Find where the given text appears and provide that cell's center as [x, y] coordinate. 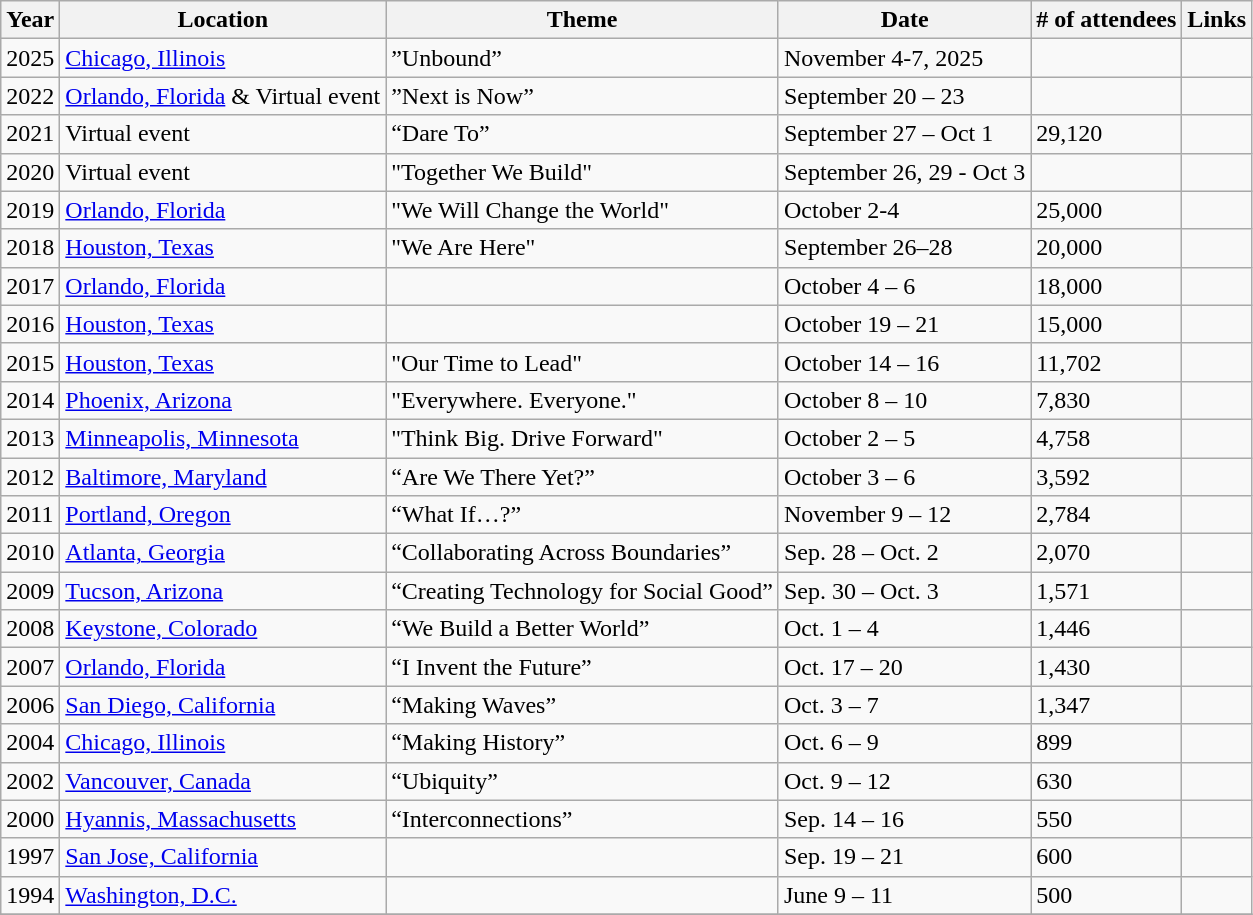
# of attendees [1106, 20]
September 27 – Oct 1 [904, 134]
October 8 – 10 [904, 400]
Year [30, 20]
2025 [30, 58]
"We Are Here" [582, 248]
Phoenix, Arizona [223, 400]
”Next is Now” [582, 96]
Theme [582, 20]
“Dare To” [582, 134]
29,120 [1106, 134]
“Creating Technology for Social Good” [582, 591]
“Are We There Yet?” [582, 477]
7,830 [1106, 400]
1997 [30, 857]
Links [1217, 20]
"Our Time to Lead" [582, 362]
Oct. 9 – 12 [904, 781]
2002 [30, 781]
4,758 [1106, 438]
October 19 – 21 [904, 324]
October 2 – 5 [904, 438]
20,000 [1106, 248]
Vancouver, Canada [223, 781]
2008 [30, 629]
600 [1106, 857]
1,430 [1106, 667]
899 [1106, 743]
Oct. 17 – 20 [904, 667]
11,702 [1106, 362]
Hyannis, Massachusetts [223, 819]
2016 [30, 324]
Sep. 19 – 21 [904, 857]
18,000 [1106, 286]
2011 [30, 515]
2006 [30, 705]
2020 [30, 172]
2015 [30, 362]
Tucson, Arizona [223, 591]
2022 [30, 96]
2018 [30, 248]
2,070 [1106, 553]
“Ubiquity” [582, 781]
1,446 [1106, 629]
630 [1106, 781]
25,000 [1106, 210]
”Unbound” [582, 58]
“Collaborating Across Boundaries” [582, 553]
2004 [30, 743]
September 20 – 23 [904, 96]
Portland, Oregon [223, 515]
"Together We Build" [582, 172]
October 14 – 16 [904, 362]
2013 [30, 438]
“What If…?” [582, 515]
“Making History” [582, 743]
2009 [30, 591]
Sep. 14 – 16 [904, 819]
2007 [30, 667]
15,000 [1106, 324]
2019 [30, 210]
Date [904, 20]
500 [1106, 895]
San Jose, California [223, 857]
Sep. 30 – Oct. 3 [904, 591]
Atlanta, Georgia [223, 553]
Location [223, 20]
"We Will Change the World" [582, 210]
November 9 – 12 [904, 515]
September 26–28 [904, 248]
2021 [30, 134]
2014 [30, 400]
3,592 [1106, 477]
550 [1106, 819]
June 9 – 11 [904, 895]
2010 [30, 553]
“Interconnections” [582, 819]
"Think Big. Drive Forward" [582, 438]
2,784 [1106, 515]
Keystone, Colorado [223, 629]
October 4 – 6 [904, 286]
October 2-4 [904, 210]
“Making Waves” [582, 705]
"Everywhere. Everyone." [582, 400]
Baltimore, Maryland [223, 477]
October 3 – 6 [904, 477]
San Diego, California [223, 705]
Orlando, Florida & Virtual event [223, 96]
Sep. 28 – Oct. 2 [904, 553]
September 26, 29 - Oct 3 [904, 172]
Oct. 6 – 9 [904, 743]
Washington, D.C. [223, 895]
“I Invent the Future” [582, 667]
Oct. 1 – 4 [904, 629]
Oct. 3 – 7 [904, 705]
1,571 [1106, 591]
Minneapolis, Minnesota [223, 438]
1,347 [1106, 705]
2012 [30, 477]
1994 [30, 895]
“We Build a Better World” [582, 629]
2017 [30, 286]
2000 [30, 819]
November 4-7, 2025 [904, 58]
